Provide the [x, y] coordinate of the cell's center where the given text is located.  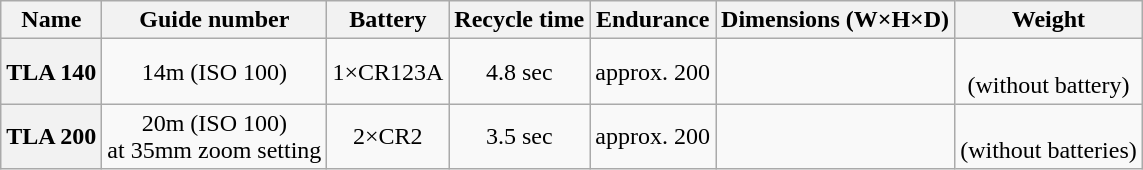
(without battery) [1049, 72]
2×CR2 [388, 136]
3.5 sec [520, 136]
14m (ISO 100) [214, 72]
20m (ISO 100)at 35mm zoom setting [214, 136]
(without batteries) [1049, 136]
4.8 sec [520, 72]
Name [52, 20]
TLA 200 [52, 136]
Dimensions (W×H×D) [836, 20]
TLA 140 [52, 72]
1×CR123A [388, 72]
Recycle time [520, 20]
Battery [388, 20]
Guide number [214, 20]
Weight [1049, 20]
Endurance [653, 20]
